Return the [X, Y] coordinate for the center point of the cell that contains the specified text.  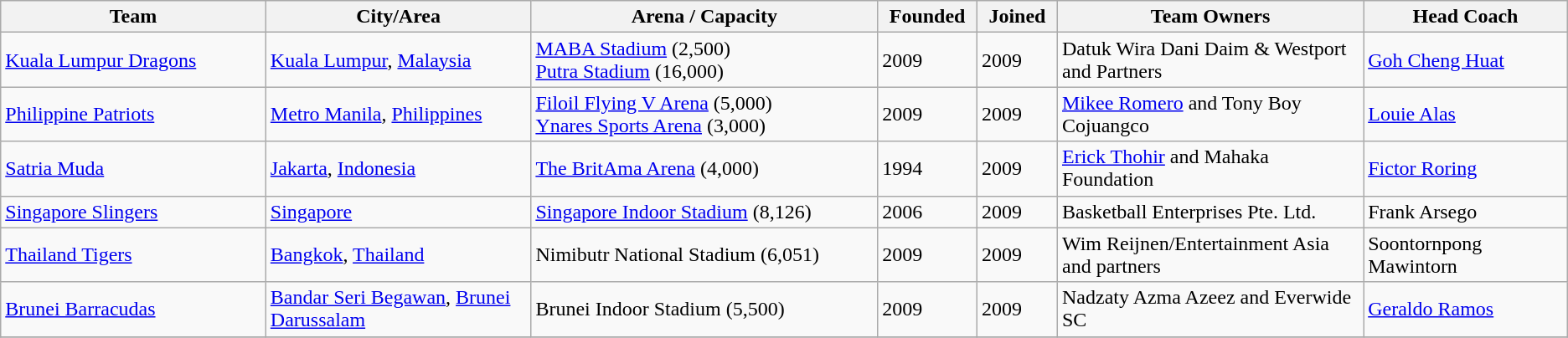
Louie Alas [1466, 114]
Singapore Indoor Stadium (8,126) [704, 212]
Basketball Enterprises Pte. Ltd. [1210, 212]
Head Coach [1466, 17]
Team Owners [1210, 17]
Bandar Seri Begawan, Brunei Darussalam [399, 310]
Frank Arsego [1466, 212]
Geraldo Ramos [1466, 310]
Philippine Patriots [134, 114]
Erick Thohir and Mahaka Foundation [1210, 169]
Singapore Slingers [134, 212]
Founded [928, 17]
Nimibutr National Stadium (6,051) [704, 254]
City/Area [399, 17]
2006 [928, 212]
Brunei Indoor Stadium (5,500) [704, 310]
Thailand Tigers [134, 254]
1994 [928, 169]
Kuala Lumpur, Malaysia [399, 60]
Datuk Wira Dani Daim & Westport and Partners [1210, 60]
Nadzaty Azma Azeez and Everwide SC [1210, 310]
Filoil Flying V Arena (5,000)Ynares Sports Arena (3,000) [704, 114]
Mikee Romero and Tony Boy Cojuangco [1210, 114]
MABA Stadium (2,500)Putra Stadium (16,000) [704, 60]
Jakarta, Indonesia [399, 169]
Brunei Barracudas [134, 310]
Goh Cheng Huat [1466, 60]
Team [134, 17]
Kuala Lumpur Dragons [134, 60]
The BritAma Arena (4,000) [704, 169]
Singapore [399, 212]
Joined [1017, 17]
Bangkok, Thailand [399, 254]
Soontornpong Mawintorn [1466, 254]
Satria Muda [134, 169]
Wim Reijnen/Entertainment Asia and partners [1210, 254]
Arena / Capacity [704, 17]
Metro Manila, Philippines [399, 114]
Fictor Roring [1466, 169]
